Pinpoint the cell where the given text exists, returning its [x, y] midpoint coordinate. 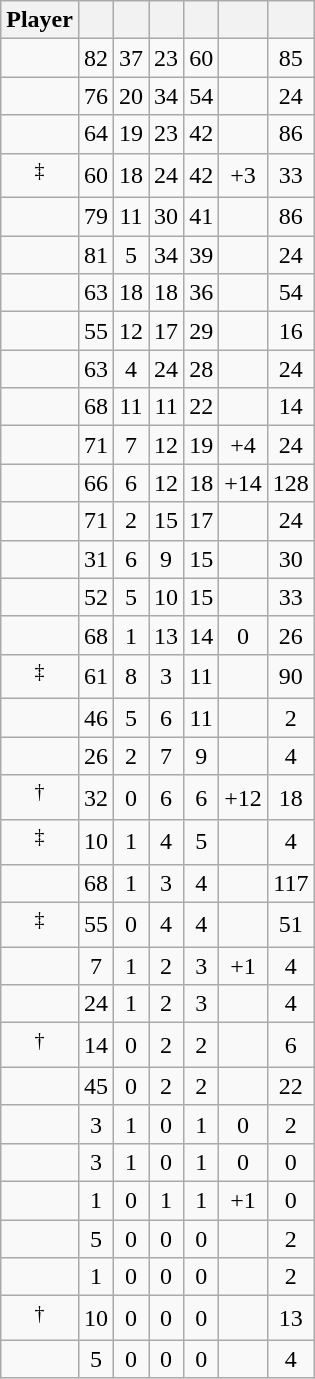
52 [96, 597]
61 [96, 676]
117 [290, 883]
31 [96, 559]
85 [290, 58]
+4 [244, 445]
+14 [244, 483]
128 [290, 483]
66 [96, 483]
16 [290, 331]
29 [202, 331]
37 [132, 58]
+12 [244, 798]
Player [40, 20]
90 [290, 676]
81 [96, 255]
82 [96, 58]
+3 [244, 176]
79 [96, 217]
8 [132, 676]
36 [202, 293]
76 [96, 96]
64 [96, 134]
32 [96, 798]
45 [96, 1086]
20 [132, 96]
28 [202, 369]
46 [96, 718]
39 [202, 255]
41 [202, 217]
51 [290, 924]
